From the cell containing the given text, extract its center point as [x, y] coordinate. 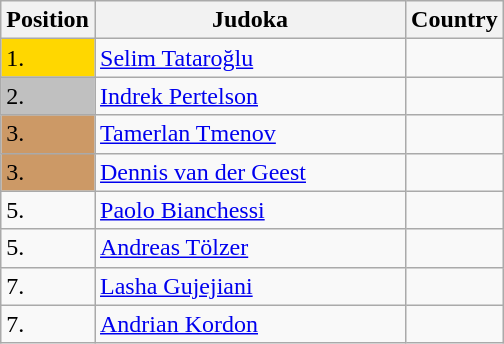
Position [48, 20]
2. [48, 96]
Dennis van der Geest [250, 172]
Andreas Tölzer [250, 248]
Indrek Pertelson [250, 96]
Andrian Kordon [250, 324]
Selim Tataroğlu [250, 58]
Lasha Gujejiani [250, 286]
1. [48, 58]
Judoka [250, 20]
Paolo Bianchessi [250, 210]
Country [455, 20]
Tamerlan Tmenov [250, 134]
